Locate the cell with the specified text and output its [X, Y] center coordinate. 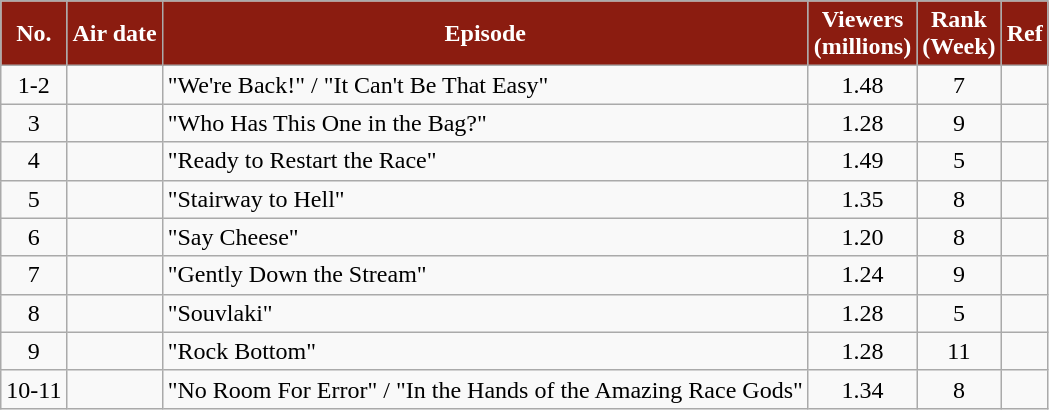
"Say Cheese" [485, 237]
"Ready to Restart the Race" [485, 161]
No. [34, 34]
1.49 [862, 161]
1.48 [862, 85]
1.24 [862, 275]
1-2 [34, 85]
Episode [485, 34]
"Who Has This One in the Bag?" [485, 123]
Ref [1024, 34]
"Souvlaki" [485, 313]
"Rock Bottom" [485, 351]
1.20 [862, 237]
"No Room For Error" / "In the Hands of the Amazing Race Gods" [485, 389]
Air date [114, 34]
Rank(Week) [959, 34]
"Gently Down the Stream" [485, 275]
1.34 [862, 389]
"We're Back!" / "It Can't Be That Easy" [485, 85]
6 [34, 237]
"Stairway to Hell" [485, 199]
10-11 [34, 389]
4 [34, 161]
1.35 [862, 199]
Viewers(millions) [862, 34]
3 [34, 123]
11 [959, 351]
